From the cell containing the given text, extract its center point as [X, Y] coordinate. 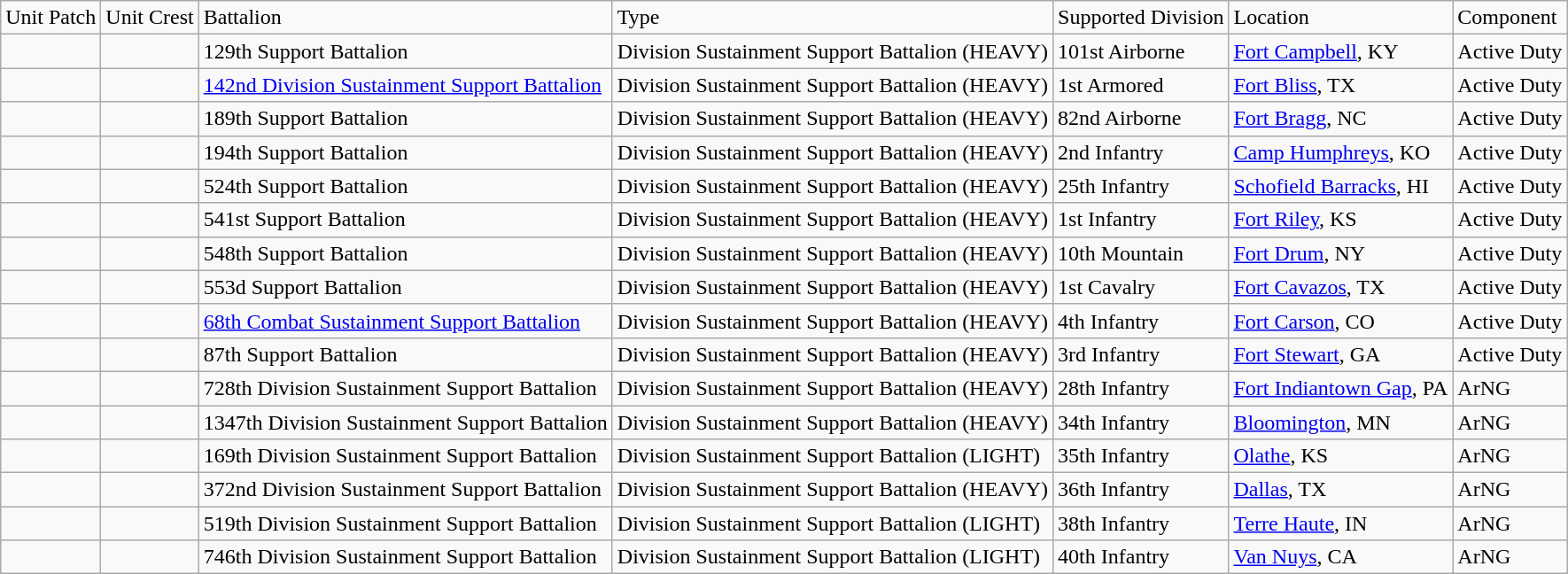
189th Support Battalion [406, 119]
Supported Division [1141, 18]
Fort Indiantown Gap, PA [1341, 388]
35th Infantry [1141, 456]
87th Support Battalion [406, 354]
142nd Division Sustainment Support Battalion [406, 85]
728th Division Sustainment Support Battalion [406, 388]
1st Armored [1141, 85]
Dallas, TX [1341, 490]
Battalion [406, 18]
Fort Bragg, NC [1341, 119]
1st Cavalry [1141, 287]
Van Nuys, CA [1341, 557]
2nd Infantry [1141, 152]
4th Infantry [1141, 321]
38th Infantry [1141, 524]
10th Mountain [1141, 253]
519th Division Sustainment Support Battalion [406, 524]
40th Infantry [1141, 557]
3rd Infantry [1141, 354]
Component [1510, 18]
101st Airborne [1141, 51]
746th Division Sustainment Support Battalion [406, 557]
Fort Campbell, KY [1341, 51]
Olathe, KS [1341, 456]
34th Infantry [1141, 423]
Type [833, 18]
Fort Stewart, GA [1341, 354]
Fort Bliss, TX [1341, 85]
372nd Division Sustainment Support Battalion [406, 490]
1347th Division Sustainment Support Battalion [406, 423]
541st Support Battalion [406, 220]
Fort Riley, KS [1341, 220]
82nd Airborne [1141, 119]
524th Support Battalion [406, 186]
Camp Humphreys, KO [1341, 152]
Bloomington, MN [1341, 423]
Terre Haute, IN [1341, 524]
Fort Drum, NY [1341, 253]
Fort Carson, CO [1341, 321]
28th Infantry [1141, 388]
553d Support Battalion [406, 287]
Unit Crest [150, 18]
Fort Cavazos, TX [1341, 287]
1st Infantry [1141, 220]
Schofield Barracks, HI [1341, 186]
Location [1341, 18]
129th Support Battalion [406, 51]
25th Infantry [1141, 186]
548th Support Battalion [406, 253]
36th Infantry [1141, 490]
68th Combat Sustainment Support Battalion [406, 321]
Unit Patch [51, 18]
194th Support Battalion [406, 152]
169th Division Sustainment Support Battalion [406, 456]
